For the text-containing cell, return its midpoint in [x, y] coordinate format. 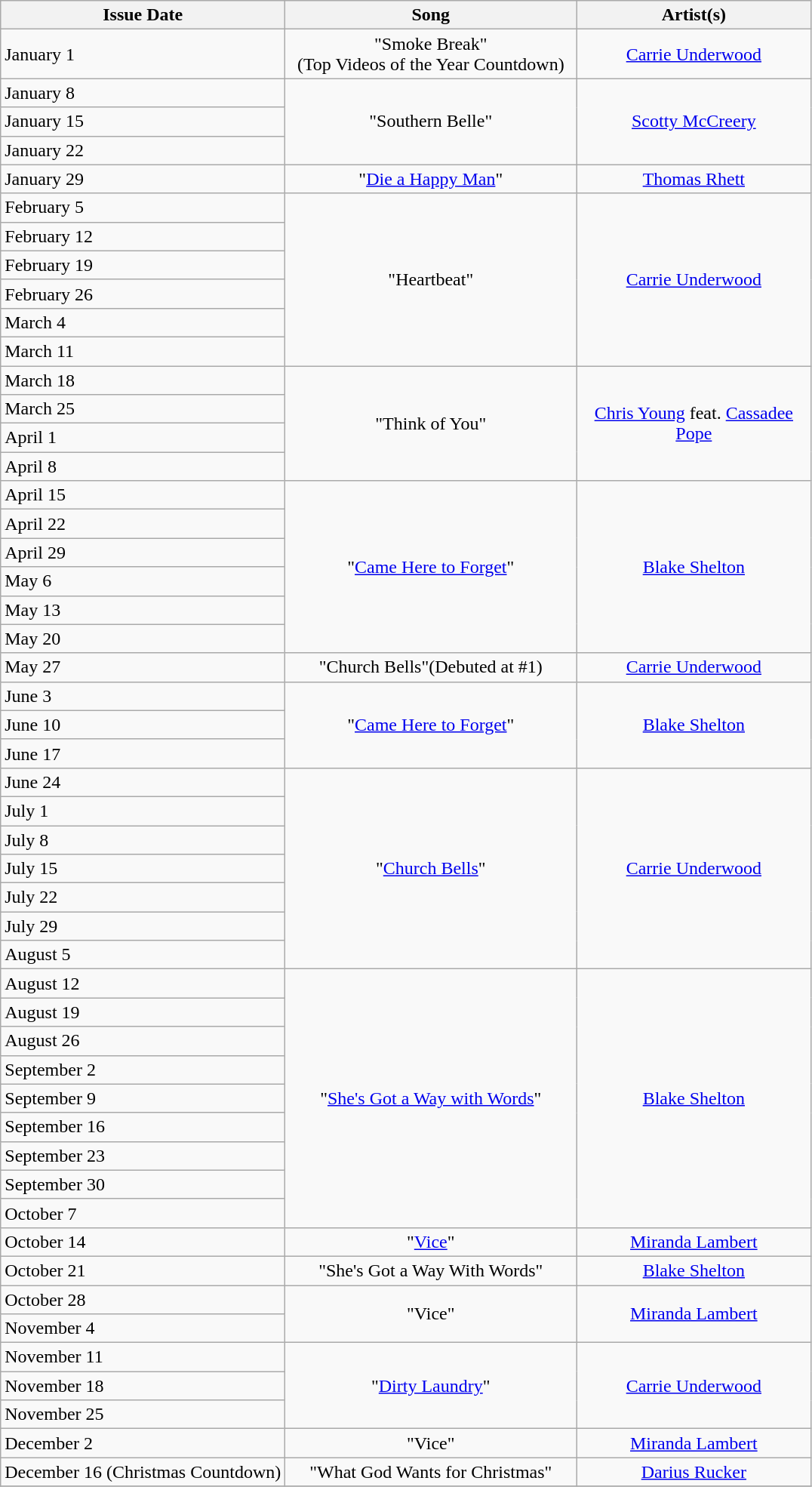
October 7 [143, 1213]
October 28 [143, 1299]
April 15 [143, 495]
August 12 [143, 984]
November 18 [143, 1386]
April 1 [143, 438]
June 3 [143, 696]
"Smoke Break"(Top Videos of the Year Countdown) [431, 54]
Artist(s) [694, 15]
September 30 [143, 1184]
December 2 [143, 1443]
February 19 [143, 265]
April 29 [143, 553]
"Die a Happy Man" [431, 179]
March 18 [143, 380]
Song [431, 15]
September 16 [143, 1127]
August 26 [143, 1041]
May 13 [143, 610]
July 8 [143, 840]
July 1 [143, 811]
March 11 [143, 351]
January 15 [143, 122]
February 12 [143, 236]
July 29 [143, 926]
November 4 [143, 1328]
May 27 [143, 667]
August 19 [143, 1012]
April 22 [143, 524]
"What God Wants for Christmas" [431, 1472]
September 23 [143, 1156]
March 4 [143, 322]
Chris Young feat. Cassadee Pope [694, 423]
May 20 [143, 639]
October 14 [143, 1242]
July 15 [143, 869]
June 10 [143, 725]
"Church Bells"(Debuted at #1) [431, 667]
"Dirty Laundry" [431, 1386]
February 5 [143, 208]
"She's Got a Way With Words" [431, 1270]
Issue Date [143, 15]
January 8 [143, 93]
September 9 [143, 1098]
August 5 [143, 955]
"Think of You" [431, 423]
April 8 [143, 466]
June 24 [143, 782]
"Church Bells" [431, 868]
Scotty McCreery [694, 122]
May 6 [143, 581]
July 22 [143, 897]
January 29 [143, 179]
January 1 [143, 54]
February 26 [143, 294]
December 16 (Christmas Countdown) [143, 1472]
Darius Rucker [694, 1472]
March 25 [143, 409]
October 21 [143, 1270]
November 11 [143, 1357]
June 17 [143, 753]
January 22 [143, 150]
Thomas Rhett [694, 179]
September 2 [143, 1070]
November 25 [143, 1415]
"Southern Belle" [431, 122]
"Heartbeat" [431, 279]
"She's Got a Way with Words" [431, 1099]
